Find where the given text appears and provide that cell's center as (x, y) coordinate. 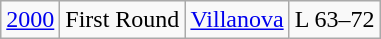
First Round (122, 20)
Villanova (237, 20)
L 63–72 (334, 20)
2000 (30, 20)
